For the text-containing cell, return its midpoint in [x, y] coordinate format. 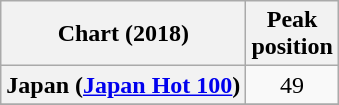
Chart (2018) [124, 34]
49 [292, 85]
Japan (Japan Hot 100) [124, 85]
Peakposition [292, 34]
